Determine the [x, y] coordinate at the center of the cell enclosing the given text.  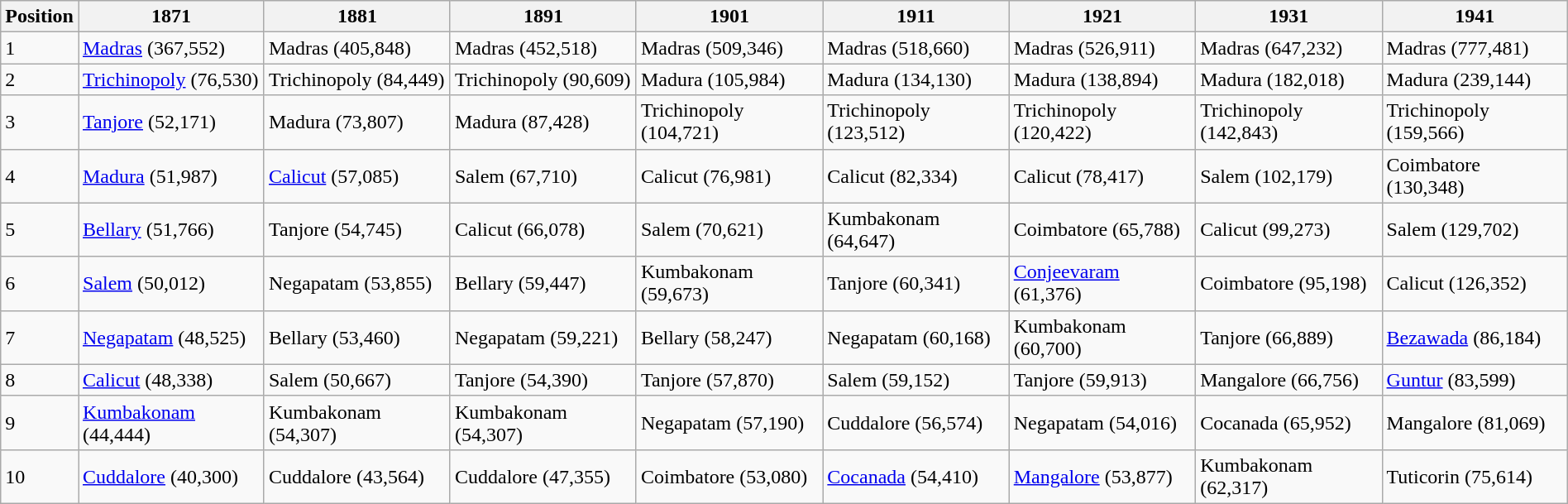
Trichinopoly (76,530) [170, 79]
Calicut (76,981) [729, 175]
Kumbakonam (44,444) [170, 422]
Kumbakonam (60,700) [1102, 338]
Madras (452,518) [543, 48]
Bellary (58,247) [729, 338]
Guntur (83,599) [1475, 380]
Cocanada (54,410) [916, 477]
Tanjore (66,889) [1288, 338]
Madras (367,552) [170, 48]
Cuddalore (56,574) [916, 422]
Mangalore (66,756) [1288, 380]
1891 [543, 17]
Calicut (82,334) [916, 175]
Trichinopoly (123,512) [916, 122]
Coimbatore (95,198) [1288, 283]
1871 [170, 17]
Cuddalore (43,564) [357, 477]
Bellary (59,447) [543, 283]
1931 [1288, 17]
Salem (67,710) [543, 175]
Calicut (57,085) [357, 175]
Madura (105,984) [729, 79]
Bellary (53,460) [357, 338]
Tanjore (57,870) [729, 380]
Trichinopoly (159,566) [1475, 122]
Madras (777,481) [1475, 48]
Salem (102,179) [1288, 175]
Coimbatore (53,080) [729, 477]
Kumbakonam (62,317) [1288, 477]
Tanjore (59,913) [1102, 380]
Calicut (126,352) [1475, 283]
Madura (239,144) [1475, 79]
Madras (509,346) [729, 48]
7 [40, 338]
9 [40, 422]
1881 [357, 17]
Madura (182,018) [1288, 79]
Negapatam (54,016) [1102, 422]
10 [40, 477]
Tuticorin (75,614) [1475, 477]
Madura (134,130) [916, 79]
Madras (647,232) [1288, 48]
1 [40, 48]
Cuddalore (40,300) [170, 477]
Bezawada (86,184) [1475, 338]
Madura (73,807) [357, 122]
Salem (50,012) [170, 283]
Negapatam (57,190) [729, 422]
4 [40, 175]
Trichinopoly (90,609) [543, 79]
Madura (138,894) [1102, 79]
1911 [916, 17]
Salem (59,152) [916, 380]
Trichinopoly (104,721) [729, 122]
Calicut (66,078) [543, 230]
1941 [1475, 17]
Bellary (51,766) [170, 230]
3 [40, 122]
1921 [1102, 17]
Coimbatore (65,788) [1102, 230]
Salem (50,667) [357, 380]
Mangalore (81,069) [1475, 422]
Madras (526,911) [1102, 48]
Calicut (48,338) [170, 380]
Trichinopoly (84,449) [357, 79]
Negapatam (48,525) [170, 338]
Salem (129,702) [1475, 230]
6 [40, 283]
Trichinopoly (120,422) [1102, 122]
Tanjore (54,390) [543, 380]
2 [40, 79]
8 [40, 380]
Madras (405,848) [357, 48]
Cuddalore (47,355) [543, 477]
Tanjore (52,171) [170, 122]
Calicut (99,273) [1288, 230]
Salem (70,621) [729, 230]
Cocanada (65,952) [1288, 422]
Kumbakonam (59,673) [729, 283]
Negapatam (60,168) [916, 338]
Madura (87,428) [543, 122]
Conjeevaram (61,376) [1102, 283]
Tanjore (60,341) [916, 283]
Mangalore (53,877) [1102, 477]
Negapatam (59,221) [543, 338]
Negapatam (53,855) [357, 283]
Coimbatore (130,348) [1475, 175]
Trichinopoly (142,843) [1288, 122]
Tanjore (54,745) [357, 230]
5 [40, 230]
Calicut (78,417) [1102, 175]
Madras (518,660) [916, 48]
1901 [729, 17]
Position [40, 17]
Madura (51,987) [170, 175]
Kumbakonam (64,647) [916, 230]
